For the text-containing cell, return its midpoint in [X, Y] coordinate format. 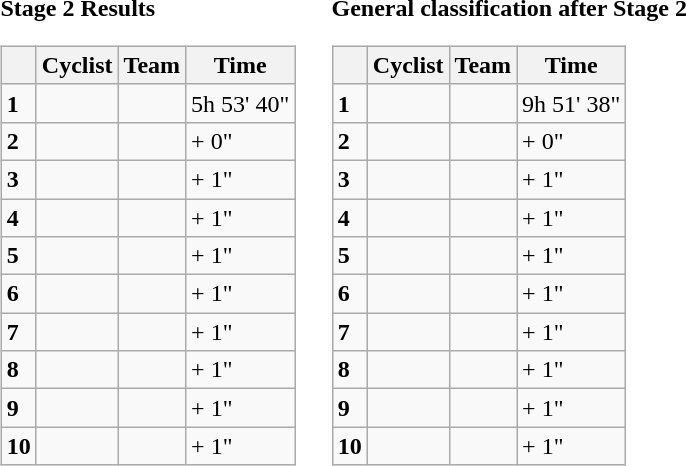
5h 53' 40" [240, 103]
9h 51' 38" [572, 103]
